Identify which cell holds the provided text, then report its (X, Y) central coordinate. 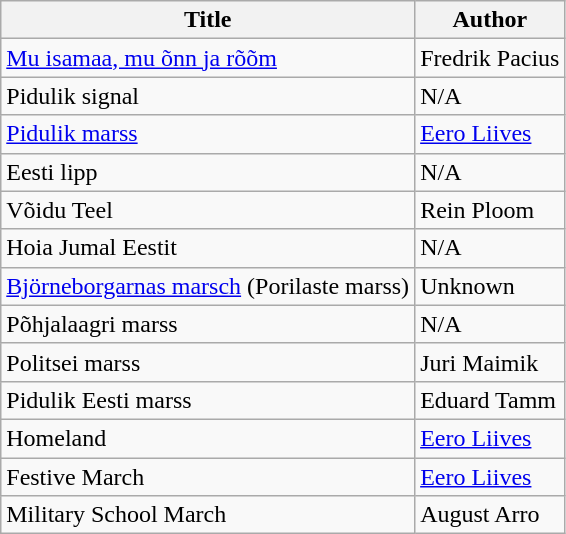
Title (208, 20)
Hoia Jumal Eestit (208, 248)
Björneborgarnas marsch (Porilaste marss) (208, 286)
Politsei marss (208, 362)
Pidulik Eesti marss (208, 400)
Homeland (208, 438)
Fredrik Pacius (490, 58)
August Arro (490, 515)
Juri Maimik (490, 362)
Võidu Teel (208, 210)
Põhjalaagri marss (208, 324)
Mu isamaa, mu õnn ja rõõm (208, 58)
Festive March (208, 477)
Military School March (208, 515)
Eduard Tamm (490, 400)
Author (490, 20)
Pidulik marss (208, 134)
Rein Ploom (490, 210)
Unknown (490, 286)
Pidulik signal (208, 96)
Eesti lipp (208, 172)
